Pinpoint the cell where the given text exists, returning its [X, Y] midpoint coordinate. 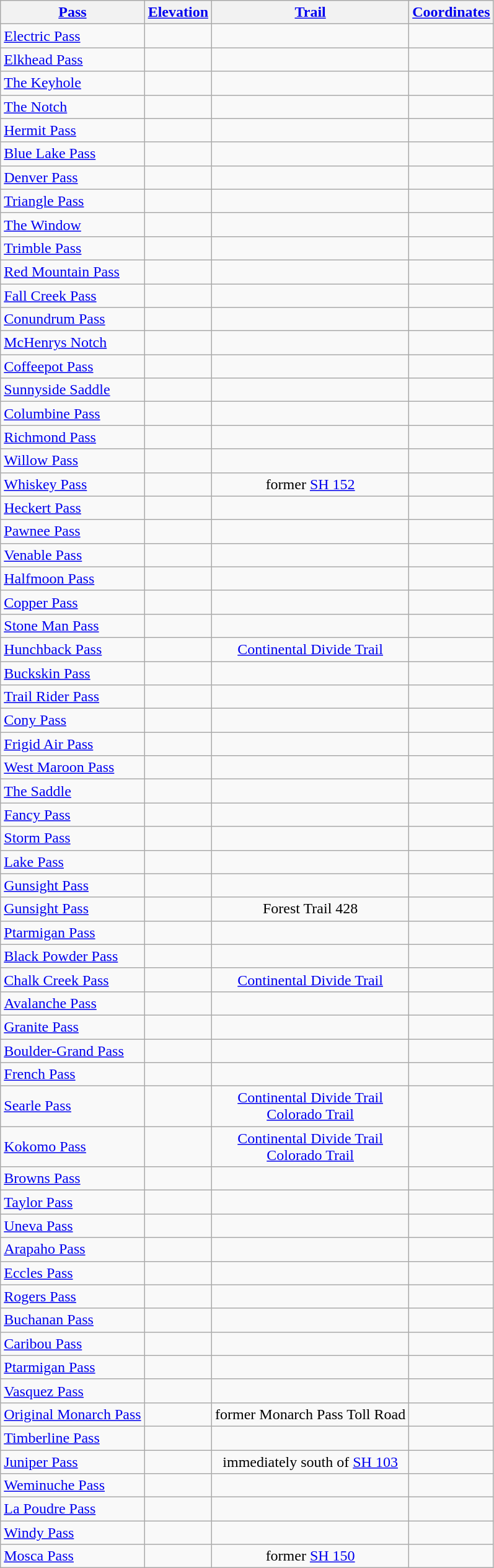
Caribou Pass [73, 1344]
The Keyhole [73, 83]
Fancy Pass [73, 815]
Electric Pass [73, 36]
Columbine Pass [73, 414]
Searle Pass [73, 1106]
The Window [73, 224]
Storm Pass [73, 838]
Halfmoon Pass [73, 578]
Coordinates [451, 12]
Avalanche Pass [73, 1003]
Chalk Creek Pass [73, 980]
Windy Pass [73, 1533]
Triangle Pass [73, 201]
Hunchback Pass [73, 649]
Vasquez Pass [73, 1391]
former Monarch Pass Toll Road [311, 1414]
Frigid Air Pass [73, 744]
Denver Pass [73, 177]
Forest Trail 428 [311, 909]
Elkhead Pass [73, 60]
Black Powder Pass [73, 956]
Buchanan Pass [73, 1320]
West Maroon Pass [73, 768]
Trail Rider Pass [73, 697]
Willow Pass [73, 461]
Fall Creek Pass [73, 296]
Blue Lake Pass [73, 154]
Hermit Pass [73, 130]
The Saddle [73, 791]
former SH 150 [311, 1556]
Rogers Pass [73, 1296]
Cony Pass [73, 720]
La Poudre Pass [73, 1509]
Trail [311, 12]
Original Monarch Pass [73, 1414]
Stone Man Pass [73, 626]
Pawnee Pass [73, 531]
Richmond Pass [73, 437]
Conundrum Pass [73, 319]
Eccles Pass [73, 1273]
Trimble Pass [73, 248]
Browns Pass [73, 1179]
Buckskin Pass [73, 673]
Red Mountain Pass [73, 272]
former SH 152 [311, 484]
Whiskey Pass [73, 484]
Boulder-Grand Pass [73, 1051]
Pass [73, 12]
Heckert Pass [73, 508]
McHenrys Notch [73, 343]
Elevation [178, 12]
Venable Pass [73, 555]
Lake Pass [73, 862]
Arapaho Pass [73, 1249]
immediately south of SH 103 [311, 1461]
Mosca Pass [73, 1556]
Uneva Pass [73, 1226]
The Notch [73, 107]
Taylor Pass [73, 1202]
Juniper Pass [73, 1461]
Copper Pass [73, 602]
Coffeepot Pass [73, 366]
Kokomo Pass [73, 1147]
Weminuche Pass [73, 1486]
French Pass [73, 1074]
Sunnyside Saddle [73, 390]
Timberline Pass [73, 1438]
Granite Pass [73, 1027]
